Find where the given text appears and provide that cell's center as (x, y) coordinate. 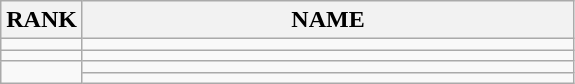
NAME (328, 20)
RANK (42, 20)
